Detect which cell encompasses the target text, then output its [X, Y] center coordinate. 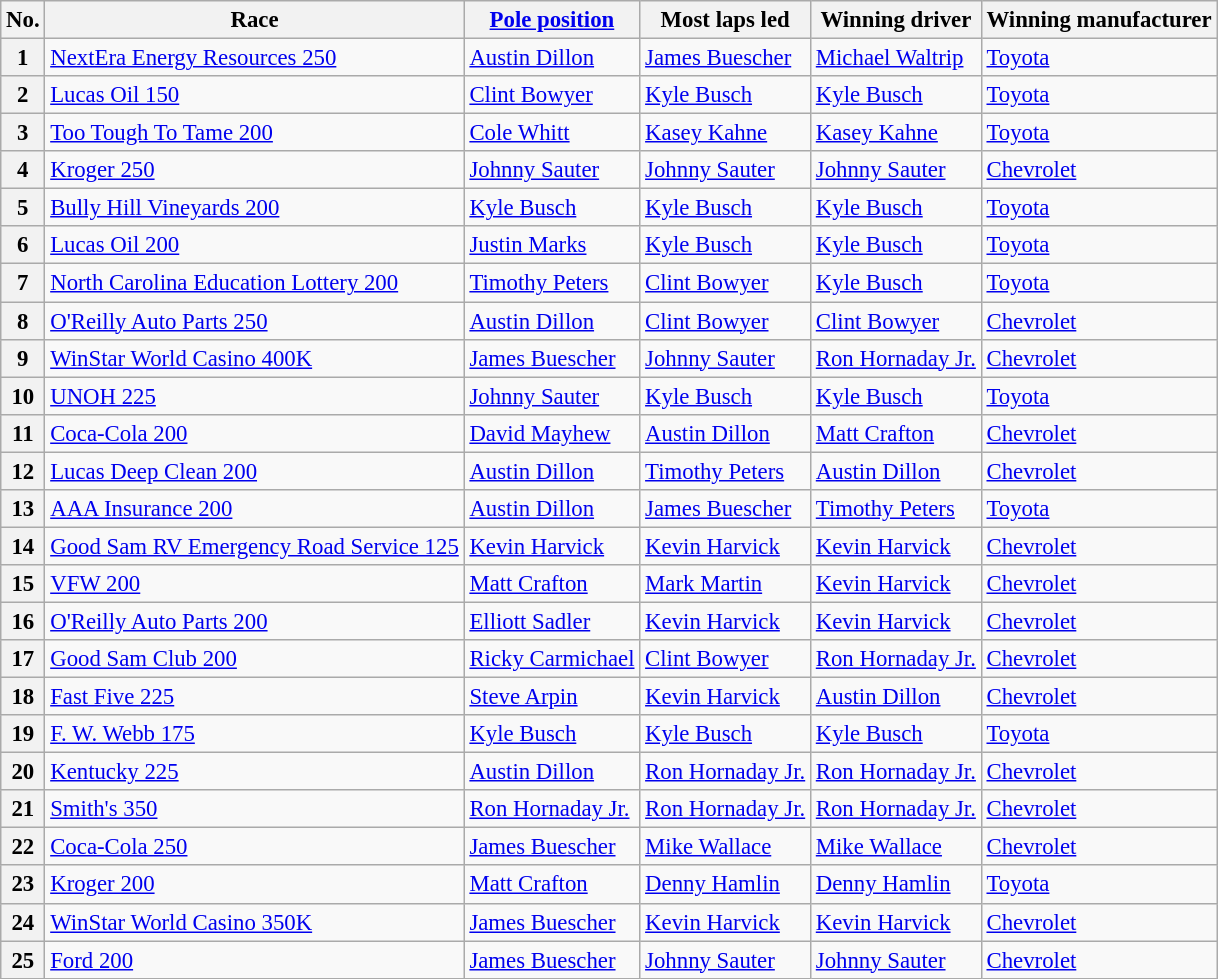
VFW 200 [254, 584]
9 [23, 358]
8 [23, 321]
10 [23, 396]
5 [23, 208]
22 [23, 847]
Smith's 350 [254, 809]
2 [23, 95]
Good Sam RV Emergency Road Service 125 [254, 546]
21 [23, 809]
Race [254, 20]
Ricky Carmichael [552, 659]
24 [23, 922]
Winning driver [896, 20]
Coca-Cola 250 [254, 847]
Mark Martin [726, 584]
Ford 200 [254, 960]
Fast Five 225 [254, 697]
1 [23, 58]
19 [23, 734]
Justin Marks [552, 245]
Lucas Oil 200 [254, 245]
Elliott Sadler [552, 621]
4 [23, 170]
Lucas Deep Clean 200 [254, 471]
6 [23, 245]
Winning manufacturer [1099, 20]
16 [23, 621]
Coca-Cola 200 [254, 433]
No. [23, 20]
Too Tough To Tame 200 [254, 133]
Most laps led [726, 20]
Kentucky 225 [254, 772]
Michael Waltrip [896, 58]
WinStar World Casino 350K [254, 922]
David Mayhew [552, 433]
UNOH 225 [254, 396]
O'Reilly Auto Parts 250 [254, 321]
Kroger 200 [254, 885]
Steve Arpin [552, 697]
WinStar World Casino 400K [254, 358]
Pole position [552, 20]
Bully Hill Vineyards 200 [254, 208]
14 [23, 546]
Good Sam Club 200 [254, 659]
20 [23, 772]
North Carolina Education Lottery 200 [254, 283]
12 [23, 471]
13 [23, 509]
Kroger 250 [254, 170]
25 [23, 960]
NextEra Energy Resources 250 [254, 58]
18 [23, 697]
AAA Insurance 200 [254, 509]
Lucas Oil 150 [254, 95]
Cole Whitt [552, 133]
7 [23, 283]
O'Reilly Auto Parts 200 [254, 621]
17 [23, 659]
F. W. Webb 175 [254, 734]
3 [23, 133]
15 [23, 584]
23 [23, 885]
11 [23, 433]
